Extract the [x, y] coordinate from the center of the cell holding the provided text.  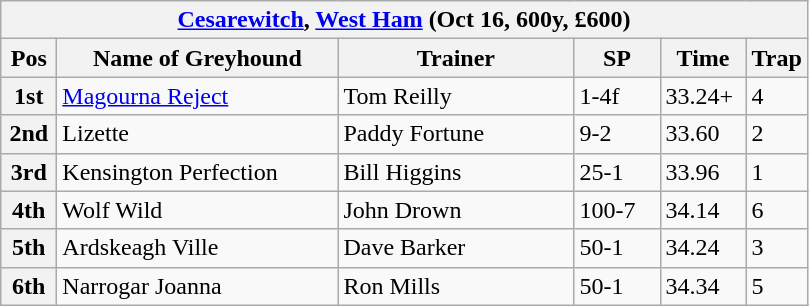
Trap [776, 58]
1-4f [617, 96]
4th [29, 210]
1st [29, 96]
Bill Higgins [456, 172]
6th [29, 286]
Cesarewitch, West Ham (Oct 16, 600y, £600) [404, 20]
SP [617, 58]
25-1 [617, 172]
9-2 [617, 134]
33.96 [703, 172]
Trainer [456, 58]
Kensington Perfection [198, 172]
33.24+ [703, 96]
Pos [29, 58]
Tom Reilly [456, 96]
Time [703, 58]
Magourna Reject [198, 96]
4 [776, 96]
Narrogar Joanna [198, 286]
100-7 [617, 210]
5 [776, 286]
34.24 [703, 248]
Name of Greyhound [198, 58]
2 [776, 134]
3rd [29, 172]
Lizette [198, 134]
1 [776, 172]
Ardskeagh Ville [198, 248]
John Drown [456, 210]
34.34 [703, 286]
2nd [29, 134]
33.60 [703, 134]
5th [29, 248]
6 [776, 210]
Wolf Wild [198, 210]
Ron Mills [456, 286]
Dave Barker [456, 248]
Paddy Fortune [456, 134]
34.14 [703, 210]
3 [776, 248]
